Return (x, y) of the center of cell containing provided text 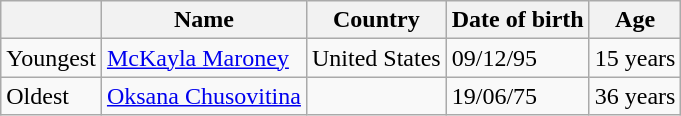
15 years (635, 58)
United States (376, 58)
09/12/95 (518, 58)
Age (635, 20)
Oldest (52, 96)
Date of birth (518, 20)
19/06/75 (518, 96)
Country (376, 20)
36 years (635, 96)
Youngest (52, 58)
McKayla Maroney (204, 58)
Oksana Chusovitina (204, 96)
Name (204, 20)
